From the cell containing the given text, extract its center point as (x, y) coordinate. 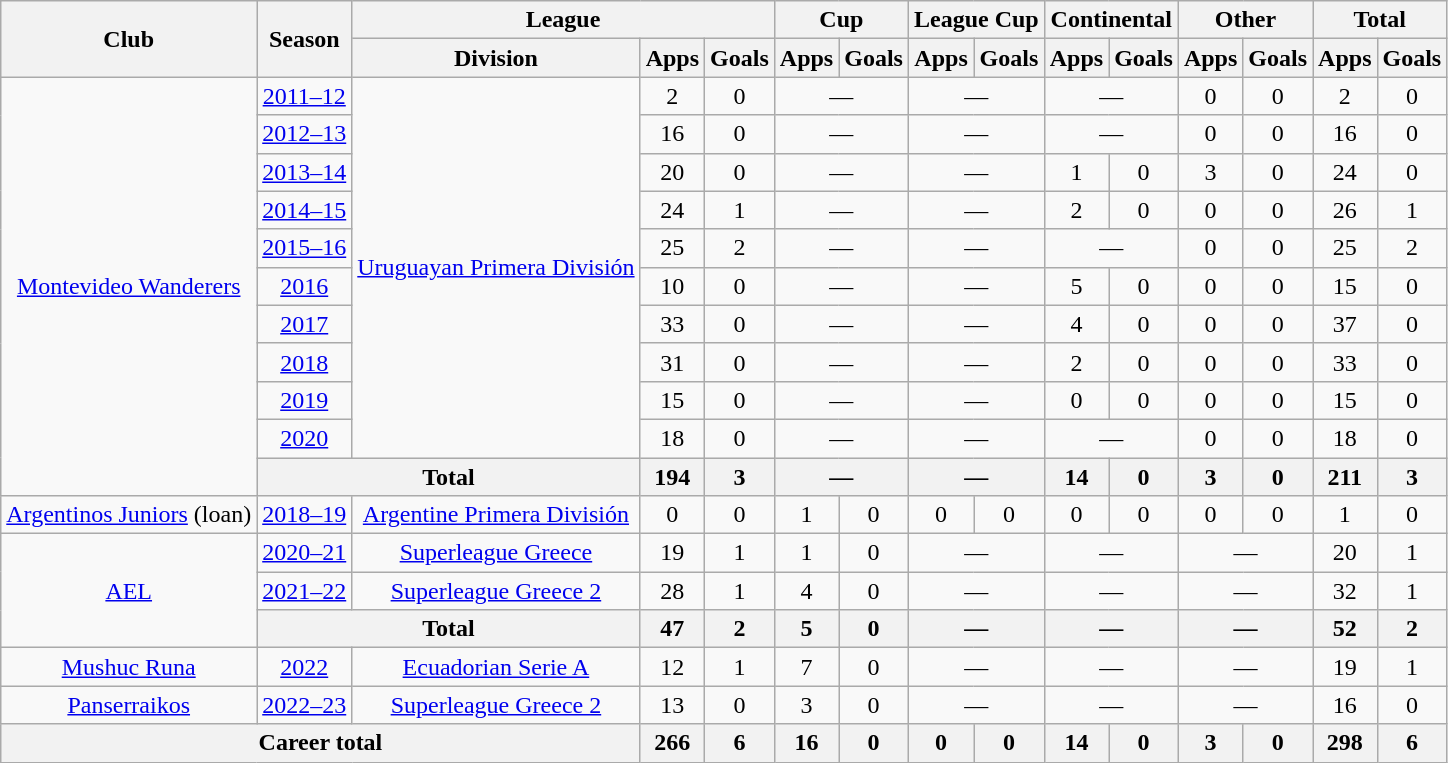
2022 (304, 667)
2020 (304, 438)
28 (672, 591)
Other (1245, 20)
26 (1345, 210)
Montevideo Wanderers (129, 286)
2018 (304, 362)
2019 (304, 400)
Club (129, 39)
Division (496, 58)
2014–15 (304, 210)
13 (672, 705)
Mushuc Runa (129, 667)
7 (806, 667)
194 (672, 477)
298 (1345, 743)
2022–23 (304, 705)
52 (1345, 629)
Panserraikos (129, 705)
Cup (841, 20)
2011–12 (304, 96)
Season (304, 39)
12 (672, 667)
211 (1345, 477)
31 (672, 362)
10 (672, 286)
Continental (1111, 20)
2018–19 (304, 515)
Argentinos Juniors (loan) (129, 515)
266 (672, 743)
37 (1345, 324)
2016 (304, 286)
League Cup (976, 20)
Argentine Primera División (496, 515)
AEL (129, 591)
2012–13 (304, 134)
Superleague Greece (496, 553)
Career total (320, 743)
2013–14 (304, 172)
Ecuadorian Serie A (496, 667)
2015–16 (304, 248)
47 (672, 629)
Uruguayan Primera División (496, 268)
2021–22 (304, 591)
League (564, 20)
2017 (304, 324)
2020–21 (304, 553)
32 (1345, 591)
